From the cell containing the given text, extract its center point as (x, y) coordinate. 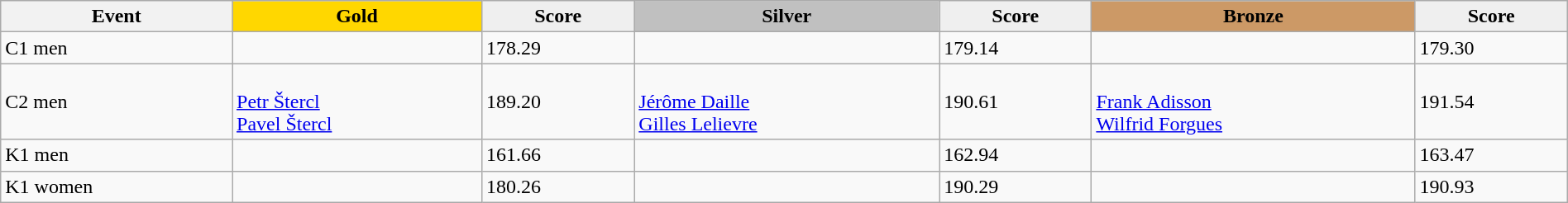
Petr ŠterclPavel Štercl (357, 101)
162.94 (1016, 155)
Frank AdissonWilfrid Forgues (1254, 101)
Silver (787, 17)
190.61 (1016, 101)
179.14 (1016, 48)
C1 men (117, 48)
Event (117, 17)
189.20 (558, 101)
Jérôme DailleGilles Lelievre (787, 101)
K1 men (117, 155)
190.29 (1016, 186)
190.93 (1491, 186)
C2 men (117, 101)
K1 women (117, 186)
163.47 (1491, 155)
Gold (357, 17)
180.26 (558, 186)
191.54 (1491, 101)
161.66 (558, 155)
178.29 (558, 48)
Bronze (1254, 17)
179.30 (1491, 48)
